Find where the given text appears and provide that cell's center as [x, y] coordinate. 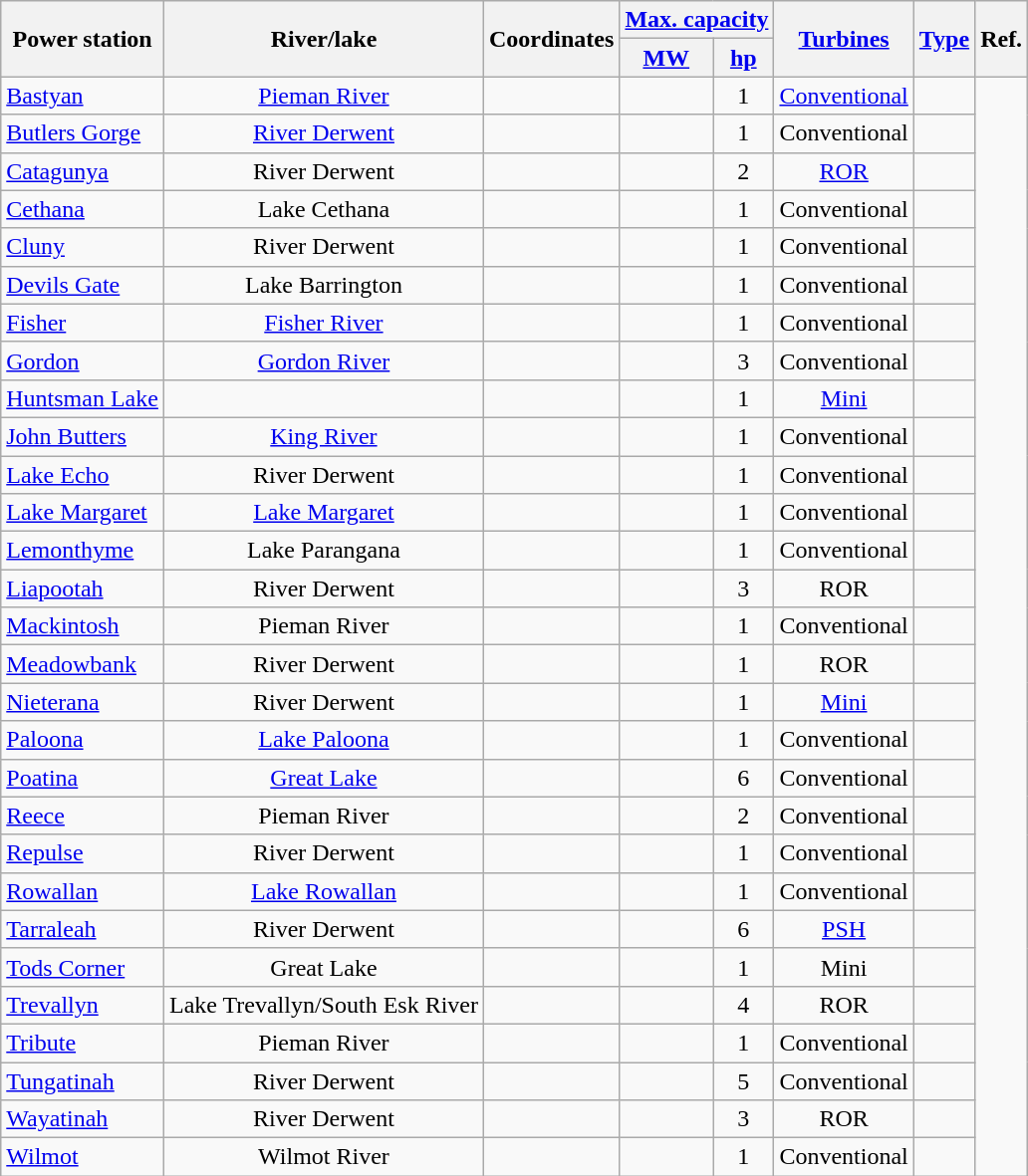
John Butters [83, 436]
Tarraleah [83, 929]
Max. capacity [697, 20]
Lemonthyme [83, 551]
MW [666, 58]
Mackintosh [83, 626]
hp [743, 58]
Butlers Gorge [83, 133]
Repulse [83, 853]
Gordon [83, 360]
River/lake [323, 39]
4 [743, 1005]
Lake Paloona [323, 740]
Reece [83, 816]
Devils Gate [83, 285]
Tungatinah [83, 1080]
Nieterana [83, 702]
Trevallyn [83, 1005]
Cethana [83, 209]
Gordon River [323, 360]
Coordinates [551, 39]
Poatina [83, 778]
Cluny [83, 247]
Lake Echo [83, 475]
Huntsman Lake [83, 398]
Bastyan [83, 96]
Lake Parangana [323, 551]
Lake Barrington [323, 285]
Liapootah [83, 588]
Paloona [83, 740]
Turbines [844, 39]
Wayatinah [83, 1119]
Type [944, 39]
Power station [83, 39]
Fisher [83, 323]
Lake Trevallyn/South Esk River [323, 1005]
Tribute [83, 1043]
Meadowbank [83, 664]
Rowallan [83, 891]
King River [323, 436]
Lake Cethana [323, 209]
PSH [844, 929]
Ref. [1002, 39]
Wilmot River [323, 1157]
Fisher River [323, 323]
5 [743, 1080]
Tods Corner [83, 967]
Lake Rowallan [323, 891]
Catagunya [83, 171]
Wilmot [83, 1157]
